Return the [X, Y] coordinate for the center point of the cell that contains the specified text.  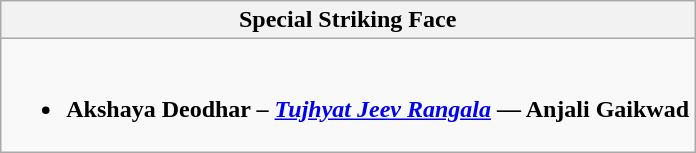
Akshaya Deodhar – Tujhyat Jeev Rangala — Anjali Gaikwad [348, 96]
Special Striking Face [348, 20]
